Search for the cell housing the specified text and yield its [X, Y] center coordinate. 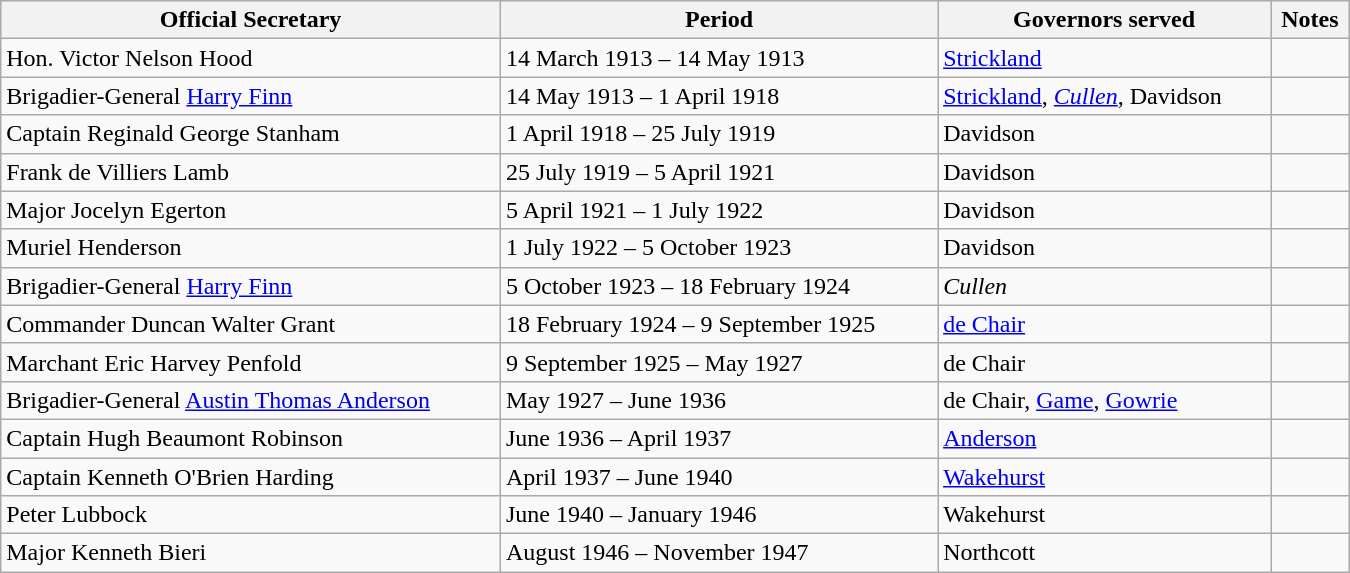
Muriel Henderson [251, 248]
1 July 1922 – 5 October 1923 [718, 248]
Brigadier-General Austin Thomas Anderson [251, 400]
Major Kenneth Bieri [251, 553]
August 1946 – November 1947 [718, 553]
5 April 1921 – 1 July 1922 [718, 210]
18 February 1924 – 9 September 1925 [718, 324]
April 1937 – June 1940 [718, 477]
Anderson [1104, 438]
Northcott [1104, 553]
1 April 1918 – 25 July 1919 [718, 134]
June 1936 – April 1937 [718, 438]
Captain Hugh Beaumont Robinson [251, 438]
Peter Lubbock [251, 515]
Governors served [1104, 20]
Cullen [1104, 286]
Marchant Eric Harvey Penfold [251, 362]
Strickland, Cullen, Davidson [1104, 96]
Hon. Victor Nelson Hood [251, 58]
Commander Duncan Walter Grant [251, 324]
May 1927 – June 1936 [718, 400]
Captain Reginald George Stanham [251, 134]
June 1940 – January 1946 [718, 515]
Major Jocelyn Egerton [251, 210]
14 March 1913 – 14 May 1913 [718, 58]
Period [718, 20]
Captain Kenneth O'Brien Harding [251, 477]
9 September 1925 – May 1927 [718, 362]
Notes [1310, 20]
Strickland [1104, 58]
Frank de Villiers Lamb [251, 172]
Official Secretary [251, 20]
14 May 1913 – 1 April 1918 [718, 96]
de Chair, Game, Gowrie [1104, 400]
25 July 1919 – 5 April 1921 [718, 172]
5 October 1923 – 18 February 1924 [718, 286]
